Capture the cell that displays the provided text and extract its (X, Y) central coordinate. 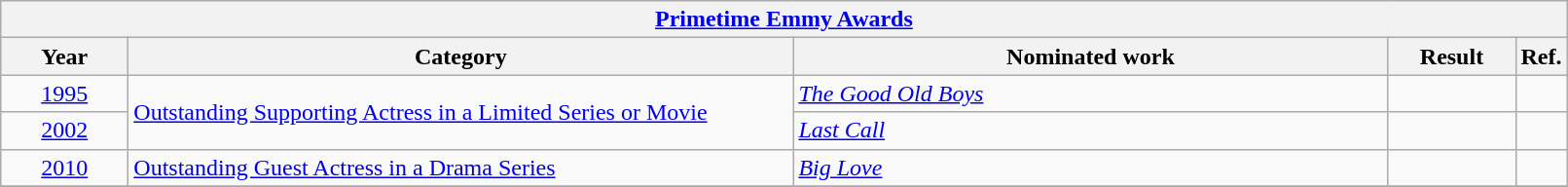
1995 (64, 93)
Category (461, 56)
The Good Old Boys (1090, 93)
Big Love (1090, 168)
Outstanding Supporting Actress in a Limited Series or Movie (461, 112)
Primetime Emmy Awards (784, 19)
Ref. (1542, 56)
2010 (64, 168)
2002 (64, 131)
Last Call (1090, 131)
Result (1452, 56)
Outstanding Guest Actress in a Drama Series (461, 168)
Nominated work (1090, 56)
Year (64, 56)
